Return the [X, Y] coordinate for the center point of the cell that contains the specified text.  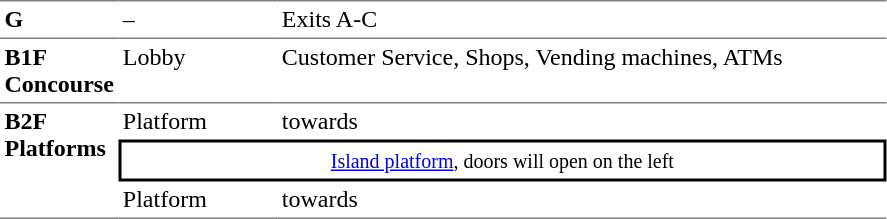
Platform [198, 122]
Exits A-C [582, 19]
B1FConcourse [59, 71]
Island platform, doors will open on the left [502, 161]
Lobby [198, 71]
– [198, 19]
G [59, 19]
towards [582, 122]
Customer Service, Shops, Vending machines, ATMs [582, 71]
